Provide the [X, Y] coordinate of the cell's center where the given text is located.  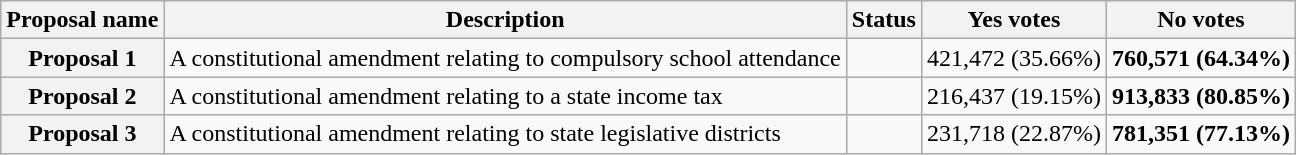
231,718 (22.87%) [1014, 134]
760,571 (64.34%) [1200, 58]
A constitutional amendment relating to state legislative districts [505, 134]
781,351 (77.13%) [1200, 134]
A constitutional amendment relating to compulsory school attendance [505, 58]
Proposal 1 [82, 58]
913,833 (80.85%) [1200, 96]
Proposal 2 [82, 96]
Yes votes [1014, 20]
Description [505, 20]
216,437 (19.15%) [1014, 96]
Proposal name [82, 20]
No votes [1200, 20]
Status [884, 20]
A constitutional amendment relating to a state income tax [505, 96]
421,472 (35.66%) [1014, 58]
Proposal 3 [82, 134]
